From the cell containing the given text, extract its center point as (X, Y) coordinate. 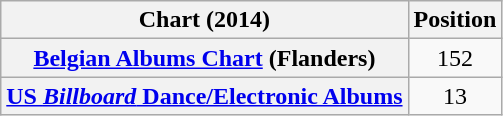
13 (455, 96)
152 (455, 58)
Chart (2014) (204, 20)
US Billboard Dance/Electronic Albums (204, 96)
Position (455, 20)
Belgian Albums Chart (Flanders) (204, 58)
